Capture the cell that displays the provided text and extract its [x, y] central coordinate. 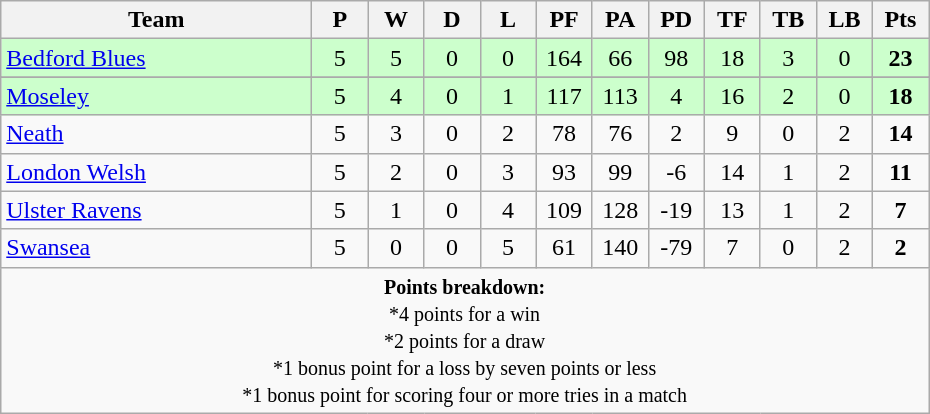
16 [732, 96]
23 [900, 58]
78 [564, 134]
PA [620, 20]
109 [564, 210]
99 [620, 172]
113 [620, 96]
66 [620, 58]
TF [732, 20]
Swansea [156, 248]
W [396, 20]
LB [844, 20]
Team [156, 20]
Bedford Blues [156, 58]
Moseley [156, 96]
PD [676, 20]
76 [620, 134]
13 [732, 210]
London Welsh [156, 172]
98 [676, 58]
-19 [676, 210]
Pts [900, 20]
164 [564, 58]
D [452, 20]
93 [564, 172]
128 [620, 210]
TB [788, 20]
140 [620, 248]
117 [564, 96]
61 [564, 248]
Ulster Ravens [156, 210]
11 [900, 172]
9 [732, 134]
Neath [156, 134]
P [340, 20]
PF [564, 20]
-79 [676, 248]
-6 [676, 172]
L [508, 20]
